Return [X, Y] of the center of cell containing provided text 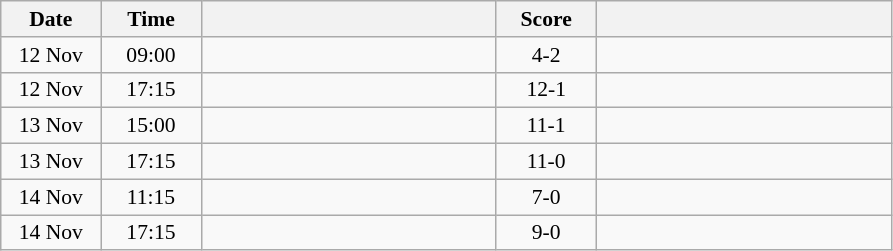
15:00 [151, 126]
9-0 [546, 233]
Time [151, 19]
12-1 [546, 90]
Score [546, 19]
Date [51, 19]
09:00 [151, 55]
7-0 [546, 197]
11:15 [151, 197]
11-0 [546, 162]
4-2 [546, 55]
11-1 [546, 126]
